Provide the (x, y) coordinate of the cell's center where the given text is located.  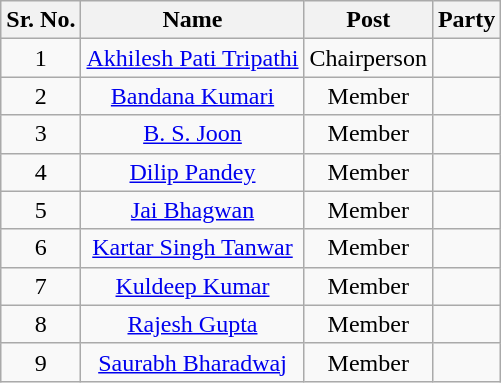
Name (192, 20)
Kuldeep Kumar (192, 286)
6 (41, 248)
3 (41, 134)
5 (41, 210)
7 (41, 286)
Chairperson (368, 58)
9 (41, 362)
Saurabh Bharadwaj (192, 362)
Dilip Pandey (192, 172)
1 (41, 58)
4 (41, 172)
B. S. Joon (192, 134)
Jai Bhagwan (192, 210)
8 (41, 324)
Bandana Kumari (192, 96)
Akhilesh Pati Tripathi (192, 58)
Post (368, 20)
2 (41, 96)
Rajesh Gupta (192, 324)
Kartar Singh Tanwar (192, 248)
Sr. No. (41, 20)
Party (466, 20)
